Find where the given text appears and provide that cell's center as (x, y) coordinate. 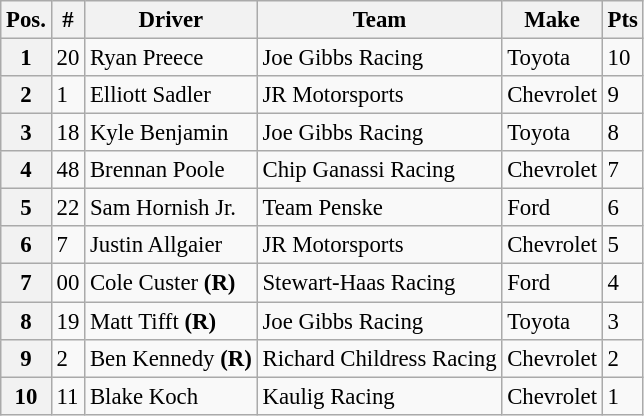
Chip Ganassi Racing (380, 170)
Blake Koch (172, 396)
19 (68, 321)
48 (68, 170)
# (68, 20)
Make (552, 20)
Driver (172, 20)
18 (68, 133)
Ryan Preece (172, 58)
Matt Tifft (R) (172, 321)
Team (380, 20)
20 (68, 58)
Brennan Poole (172, 170)
00 (68, 283)
11 (68, 396)
Justin Allgaier (172, 245)
Kaulig Racing (380, 396)
Stewart-Haas Racing (380, 283)
Team Penske (380, 208)
Ben Kennedy (R) (172, 358)
22 (68, 208)
Kyle Benjamin (172, 133)
Cole Custer (R) (172, 283)
Pts (622, 20)
Elliott Sadler (172, 95)
Sam Hornish Jr. (172, 208)
Richard Childress Racing (380, 358)
Pos. (26, 20)
